Pinpoint the cell where the given text exists, returning its [x, y] midpoint coordinate. 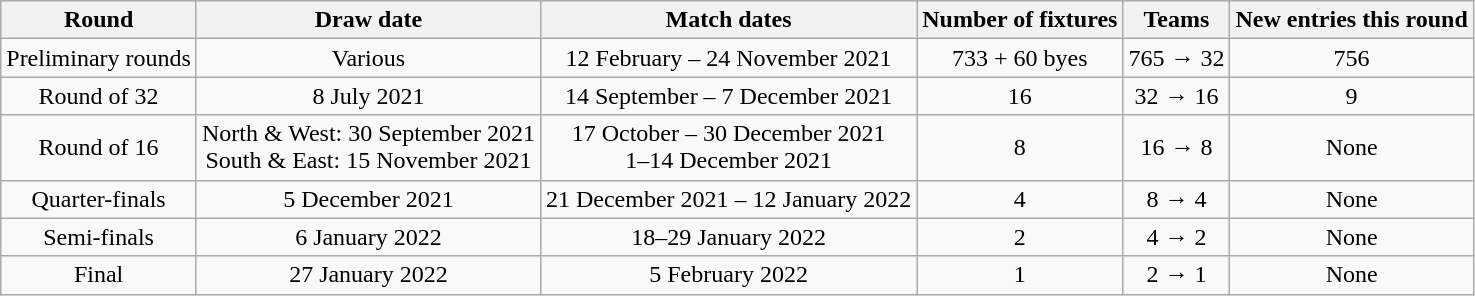
Round [99, 20]
Number of fixtures [1020, 20]
8 → 4 [1176, 199]
9 [1352, 96]
8 July 2021 [368, 96]
North & West: 30 September 2021South & East: 15 November 2021 [368, 148]
765 → 32 [1176, 58]
Round of 16 [99, 148]
756 [1352, 58]
2 → 1 [1176, 275]
Final [99, 275]
1 [1020, 275]
27 January 2022 [368, 275]
Various [368, 58]
21 December 2021 – 12 January 2022 [728, 199]
4 [1020, 199]
17 October – 30 December 20211–14 December 2021 [728, 148]
8 [1020, 148]
5 December 2021 [368, 199]
733 + 60 byes [1020, 58]
Draw date [368, 20]
6 January 2022 [368, 237]
16 → 8 [1176, 148]
4 → 2 [1176, 237]
Teams [1176, 20]
Preliminary rounds [99, 58]
16 [1020, 96]
Match dates [728, 20]
New entries this round [1352, 20]
Semi-finals [99, 237]
5 February 2022 [728, 275]
14 September – 7 December 2021 [728, 96]
18–29 January 2022 [728, 237]
2 [1020, 237]
Quarter-finals [99, 199]
32 → 16 [1176, 96]
12 February – 24 November 2021 [728, 58]
Round of 32 [99, 96]
